Detect which cell encompasses the target text, then output its [X, Y] center coordinate. 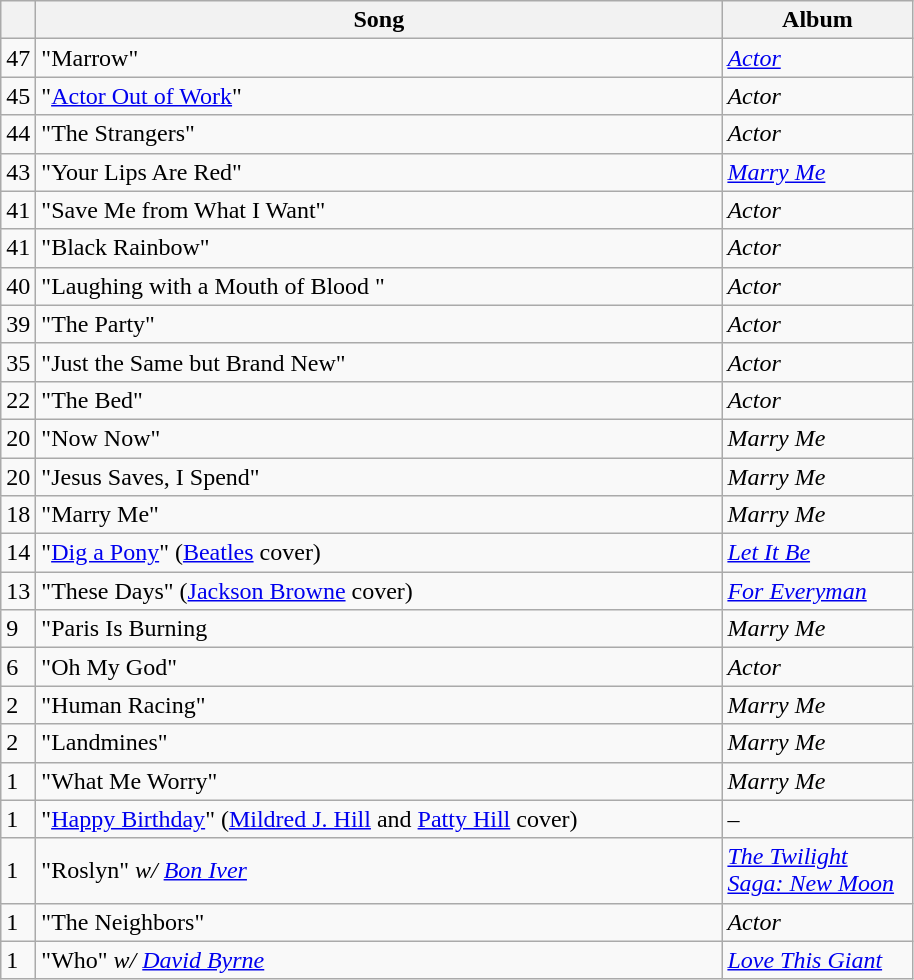
45 [18, 96]
"The Strangers" [379, 134]
"Just the Same but Brand New" [379, 362]
"Roslyn" w/ Bon Iver [379, 870]
14 [18, 553]
"These Days" (Jackson Browne cover) [379, 591]
"Your Lips Are Red" [379, 172]
"Black Rainbow" [379, 248]
"Now Now" [379, 438]
For Everyman [818, 591]
"Jesus Saves, I Spend" [379, 477]
"The Neighbors" [379, 922]
The Twilight Saga: New Moon [818, 870]
"The Bed" [379, 400]
9 [18, 629]
"Actor Out of Work" [379, 96]
47 [18, 58]
44 [18, 134]
13 [18, 591]
"Marrow" [379, 58]
"Marry Me" [379, 515]
22 [18, 400]
"Human Racing" [379, 705]
"Dig a Pony" (Beatles cover) [379, 553]
43 [18, 172]
6 [18, 667]
40 [18, 286]
"Laughing with a Mouth of Blood " [379, 286]
"What Me Worry" [379, 781]
Album [818, 20]
18 [18, 515]
Let It Be [818, 553]
"Save Me from What I Want" [379, 210]
– [818, 819]
"Oh My God" [379, 667]
"The Party" [379, 324]
"Who" w/ David Byrne [379, 960]
"Paris Is Burning [379, 629]
39 [18, 324]
35 [18, 362]
Love This Giant [818, 960]
"Landmines" [379, 743]
Song [379, 20]
"Happy Birthday" (Mildred J. Hill and Patty Hill cover) [379, 819]
